Pinpoint the cell where the given text exists, returning its [x, y] midpoint coordinate. 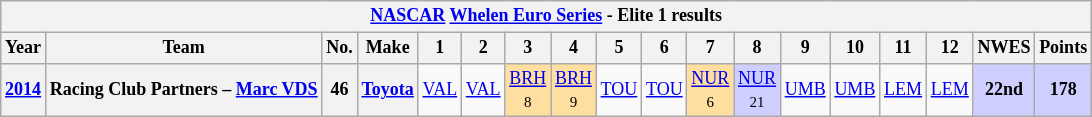
Make [388, 48]
NUR6 [710, 90]
2014 [24, 90]
BRH9 [574, 90]
5 [618, 48]
4 [574, 48]
2 [484, 48]
NASCAR Whelen Euro Series - Elite 1 results [546, 16]
Toyota [388, 90]
178 [1064, 90]
NWES [1004, 48]
BRH8 [528, 90]
7 [710, 48]
1 [440, 48]
Team [184, 48]
22nd [1004, 90]
6 [664, 48]
10 [855, 48]
12 [950, 48]
46 [340, 90]
8 [758, 48]
No. [340, 48]
Year [24, 48]
11 [904, 48]
Racing Club Partners – Marc VDS [184, 90]
Points [1064, 48]
NUR21 [758, 90]
3 [528, 48]
9 [805, 48]
